Scan for the cell matching the given text and deliver its (X, Y) coordinate at center. 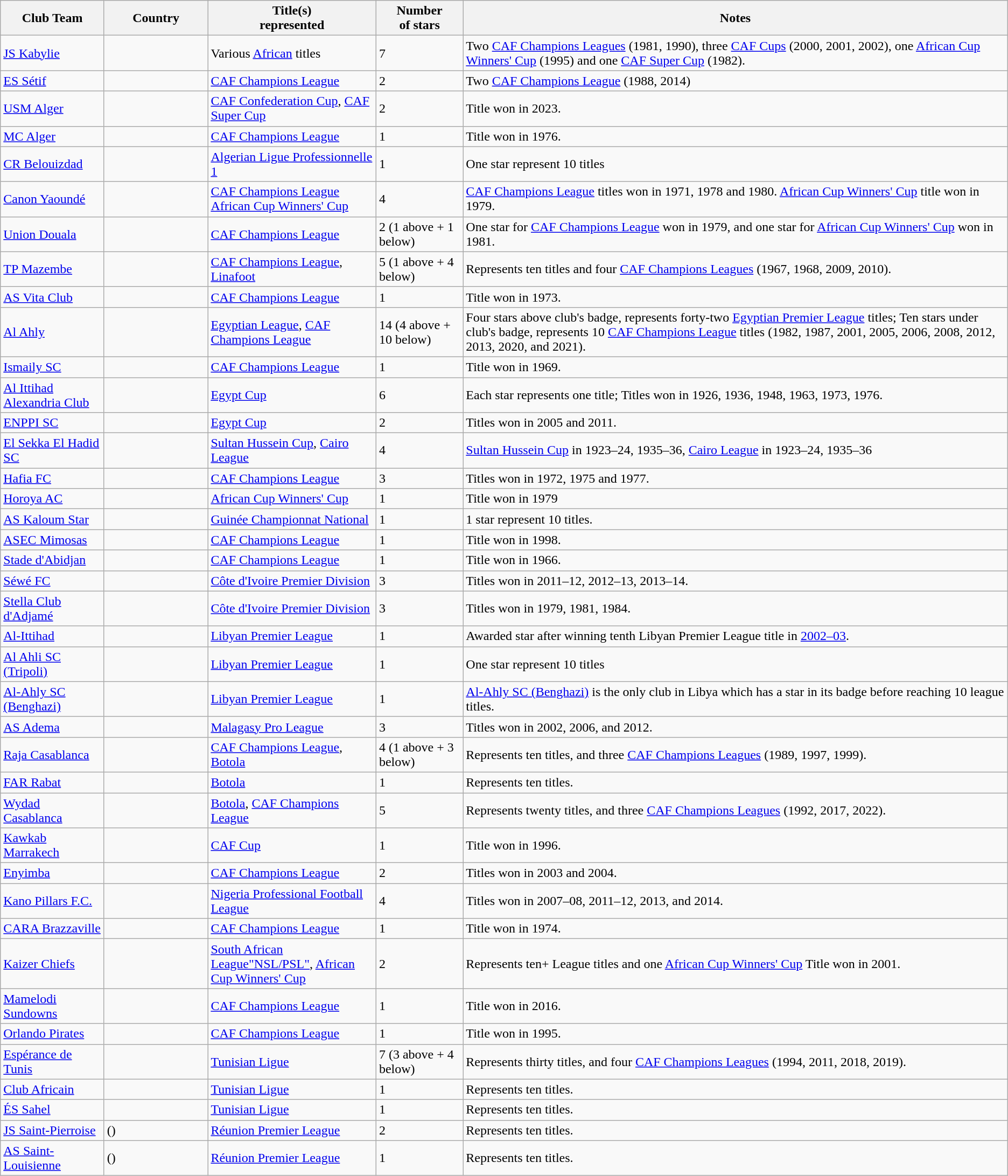
CAF Champions League, Botola (292, 754)
Enyimba (53, 873)
JS Kabylie (53, 53)
Stella Club d'Adjamé (53, 609)
Club Africain (53, 1089)
Title won in 1995. (736, 1034)
Country (156, 18)
4 (1 above + 3 below) (419, 754)
Notes (736, 18)
CAF Champions League titles won in 1971, 1978 and 1980. African Cup Winners' Cup title won in 1979. (736, 199)
Kawkab Marrakech (53, 846)
Séwé FC (53, 581)
One star for CAF Champions League won in 1979, and one star for African Cup Winners' Cup won in 1981. (736, 234)
Al Ittihad Alexandria Club (53, 394)
Represents ten titles and four CAF Champions Leagues (1967, 1968, 2009, 2010). (736, 269)
Title won in 2023. (736, 109)
Two CAF Champions League (1988, 2014) (736, 81)
Orlando Pirates (53, 1034)
Numberof stars (419, 18)
Two CAF Champions Leagues (1981, 1990), three CAF Cups (2000, 2001, 2002), one African Cup Winners' Cup (1995) and one CAF Super Cup (1982). (736, 53)
CAF Champions League, Linafoot (292, 269)
Al-Ahly SC (Benghazi) is the only club in Libya which has a star in its badge before reaching 10 league titles. (736, 699)
Egyptian League, CAF Champions League (292, 332)
Kano Pillars F.C. (53, 901)
Espérance de Tunis (53, 1061)
6 (419, 394)
1 star represent 10 titles. (736, 519)
ENPPI SC (53, 423)
Raja Casablanca (53, 754)
Al-Ittihad (53, 636)
Al-Ahly SC (Benghazi) (53, 699)
Awarded star after winning tenth Libyan Premier League title in 2002–03. (736, 636)
Al Ahly (53, 332)
Title won in 1976. (736, 136)
Kaizer Chiefs (53, 964)
Title won in 1969. (736, 367)
African Cup Winners' Cup (292, 499)
USM Alger (53, 109)
FAR Rabat (53, 782)
JS Saint-Pierroise (53, 1130)
AS Kaloum Star (53, 519)
Represents ten titles, and three CAF Champions Leagues (1989, 1997, 1999). (736, 754)
TP Mazembe (53, 269)
Titles won in 2007–08, 2011–12, 2013, and 2014. (736, 901)
Ismaily SC (53, 367)
Botola (292, 782)
7 (3 above + 4 below) (419, 1061)
Titles won in 2003 and 2004. (736, 873)
AS Saint-Louisienne (53, 1158)
Botola, CAF Champions League (292, 810)
MC Alger (53, 136)
Title won in 1996. (736, 846)
Sultan Hussein Cup, Cairo League (292, 450)
5 (419, 810)
ÉS Sahel (53, 1110)
Guinée Championnat National (292, 519)
CR Belouizdad (53, 164)
CARA Brazzaville (53, 929)
ES Sétif (53, 81)
Al Ahli SC (Tripoli) (53, 664)
Represents ten+ League titles and one African Cup Winners' Cup Title won in 2001. (736, 964)
Each star represents one title; Titles won in 1926, 1936, 1948, 1963, 1973, 1976. (736, 394)
14 (4 above + 10 below) (419, 332)
Title won in 1974. (736, 929)
CAF Champions League African Cup Winners' Cup (292, 199)
Various African titles (292, 53)
Title(s)represented (292, 18)
CAF Confederation Cup, CAF Super Cup (292, 109)
Title won in 1998. (736, 540)
Represents thirty titles, and four CAF Champions Leagues (1994, 2011, 2018, 2019). (736, 1061)
Mamelodi Sundowns (53, 1006)
South African League"NSL/PSL", African Cup Winners' Cup (292, 964)
Titles won in 2005 and 2011. (736, 423)
Title won in 2016. (736, 1006)
AS Adema (53, 727)
Horoya AC (53, 499)
Stade d'Abidjan (53, 560)
Represents twenty titles, and three CAF Champions Leagues (1992, 2017, 2022). (736, 810)
Hafia FC (53, 478)
Union Douala (53, 234)
El Sekka El Hadid SC (53, 450)
Malagasy Pro League (292, 727)
CAF Cup (292, 846)
Titles won in 2002, 2006, and 2012. (736, 727)
Titles won in 1979, 1981, 1984. (736, 609)
Sultan Hussein Cup in 1923–24, 1935–36, Cairo League in 1923–24, 1935–36 (736, 450)
Title won in 1973. (736, 297)
Title won in 1966. (736, 560)
Wydad Casablanca (53, 810)
Titles won in 1972, 1975 and 1977. (736, 478)
Club Team (53, 18)
2 (1 above + 1 below) (419, 234)
Title won in 1979 (736, 499)
Titles won in 2011–12, 2012–13, 2013–14. (736, 581)
5 (1 above + 4 below) (419, 269)
AS Vita Club (53, 297)
Algerian Ligue Professionnelle 1 (292, 164)
ASEC Mimosas (53, 540)
Canon Yaoundé (53, 199)
Nigeria Professional Football League (292, 901)
7 (419, 53)
